From the cell containing the given text, extract its center point as [X, Y] coordinate. 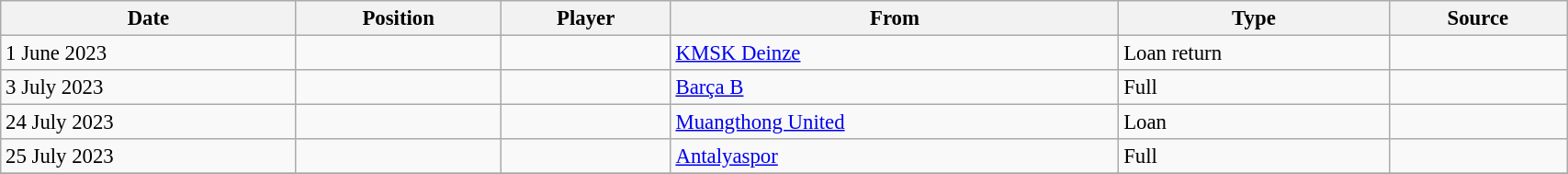
Position [399, 18]
25 July 2023 [149, 157]
24 July 2023 [149, 122]
1 June 2023 [149, 53]
KMSK Deinze [895, 53]
3 July 2023 [149, 87]
Barça B [895, 87]
Date [149, 18]
Muangthong United [895, 122]
From [895, 18]
Antalyaspor [895, 157]
Loan return [1254, 53]
Loan [1254, 122]
Player [586, 18]
Source [1478, 18]
Type [1254, 18]
